Find where the given text appears and provide that cell's center as (x, y) coordinate. 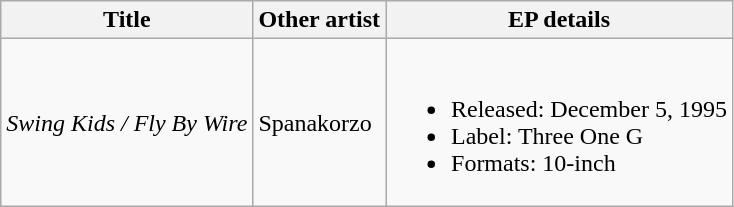
EP details (560, 20)
Title (127, 20)
Other artist (320, 20)
Swing Kids / Fly By Wire (127, 122)
Released: December 5, 1995Label: Three One GFormats: 10-inch (560, 122)
Spanakorzo (320, 122)
